Determine the (x, y) coordinate at the center of the cell enclosing the given text.  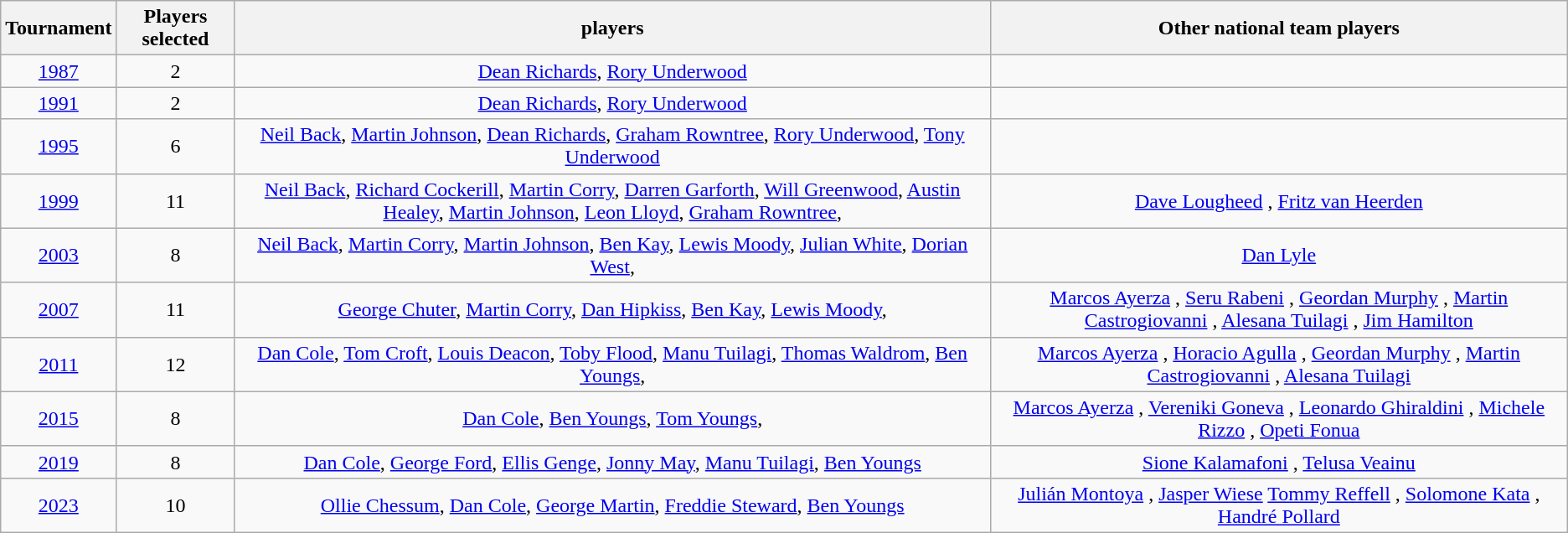
10 (176, 505)
Neil Back, Martin Corry, Martin Johnson, Ben Kay, Lewis Moody, Julian White, Dorian West, (612, 255)
Marcos Ayerza , Horacio Agulla , Geordan Murphy , Martin Castrogiovanni , Alesana Tuilagi (1278, 364)
players (612, 28)
1991 (59, 103)
Julián Montoya , Jasper Wiese Tommy Reffell , Solomone Kata , Handré Pollard (1278, 505)
2015 (59, 419)
Ollie Chessum, Dan Cole, George Martin, Freddie Steward, Ben Youngs (612, 505)
Dan Cole, George Ford, Ellis Genge, Jonny May, Manu Tuilagi, Ben Youngs (612, 462)
Other national team players (1278, 28)
6 (176, 146)
Dan Cole, Tom Croft, Louis Deacon, Toby Flood, Manu Tuilagi, Thomas Waldrom, Ben Youngs, (612, 364)
12 (176, 364)
2019 (59, 462)
Dave Lougheed , Fritz van Heerden (1278, 201)
2007 (59, 310)
Sione Kalamafoni , Telusa Veainu (1278, 462)
1999 (59, 201)
George Chuter, Martin Corry, Dan Hipkiss, Ben Kay, Lewis Moody, (612, 310)
2023 (59, 505)
Dan Cole, Ben Youngs, Tom Youngs, (612, 419)
Tournament (59, 28)
Neil Back, Martin Johnson, Dean Richards, Graham Rowntree, Rory Underwood, Tony Underwood (612, 146)
Marcos Ayerza , Seru Rabeni , Geordan Murphy , Martin Castrogiovanni , Alesana Tuilagi , Jim Hamilton (1278, 310)
2003 (59, 255)
2011 (59, 364)
Players selected (176, 28)
Neil Back, Richard Cockerill, Martin Corry, Darren Garforth, Will Greenwood, Austin Healey, Martin Johnson, Leon Lloyd, Graham Rowntree, (612, 201)
Dan Lyle (1278, 255)
1987 (59, 71)
Marcos Ayerza , Vereniki Goneva , Leonardo Ghiraldini , Michele Rizzo , Opeti Fonua (1278, 419)
1995 (59, 146)
